Provide the [X, Y] coordinate of the cell's center where the given text is located.  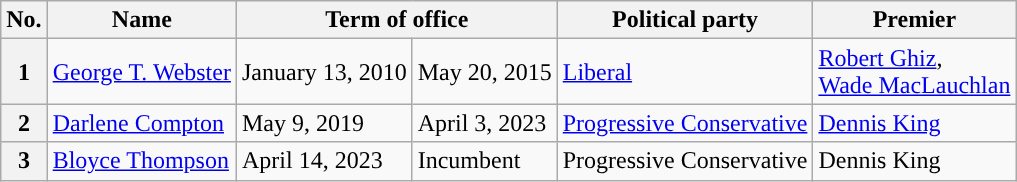
2 [24, 123]
George T. Webster [142, 72]
Political party [685, 20]
Term of office [396, 20]
May 20, 2015 [484, 72]
Name [142, 20]
May 9, 2019 [324, 123]
Premier [914, 20]
1 [24, 72]
Darlene Compton [142, 123]
January 13, 2010 [324, 72]
No. [24, 20]
April 14, 2023 [324, 161]
3 [24, 161]
Bloyce Thompson [142, 161]
Incumbent [484, 161]
Liberal [685, 72]
April 3, 2023 [484, 123]
Robert Ghiz, Wade MacLauchlan [914, 72]
